From the cell containing the given text, extract its center point as [x, y] coordinate. 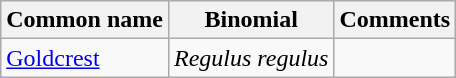
Common name [85, 20]
Binomial [250, 20]
Regulus regulus [250, 58]
Comments [395, 20]
Goldcrest [85, 58]
